Search for the cell housing the specified text and yield its (x, y) center coordinate. 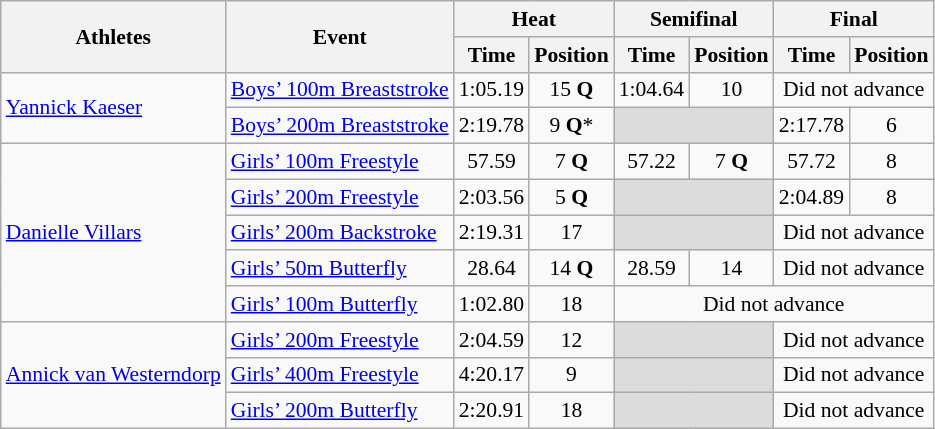
Yannick Kaeser (114, 108)
Boys’ 200m Breaststroke (340, 126)
Semifinal (694, 19)
14 (731, 269)
12 (571, 340)
57.59 (492, 162)
Girls’ 100m Freestyle (340, 162)
Girls’ 400m Freestyle (340, 375)
Danielle Villars (114, 233)
2:19.78 (492, 126)
10 (731, 90)
Girls’ 200m Butterfly (340, 411)
9 Q* (571, 126)
Heat (534, 19)
14 Q (571, 269)
Athletes (114, 36)
6 (891, 126)
Girls’ 100m Butterfly (340, 304)
1:02.80 (492, 304)
5 Q (571, 197)
2:20.91 (492, 411)
2:03.56 (492, 197)
Annick van Westerndorp (114, 376)
28.59 (652, 269)
Girls’ 50m Butterfly (340, 269)
Boys’ 100m Breaststroke (340, 90)
15 Q (571, 90)
4:20.17 (492, 375)
Girls’ 200m Backstroke (340, 233)
1:05.19 (492, 90)
2:17.78 (812, 126)
2:19.31 (492, 233)
57.22 (652, 162)
9 (571, 375)
Final (854, 19)
28.64 (492, 269)
1:04.64 (652, 90)
Event (340, 36)
2:04.89 (812, 197)
17 (571, 233)
2:04.59 (492, 340)
57.72 (812, 162)
